Locate the cell with the specified text and output its [x, y] center coordinate. 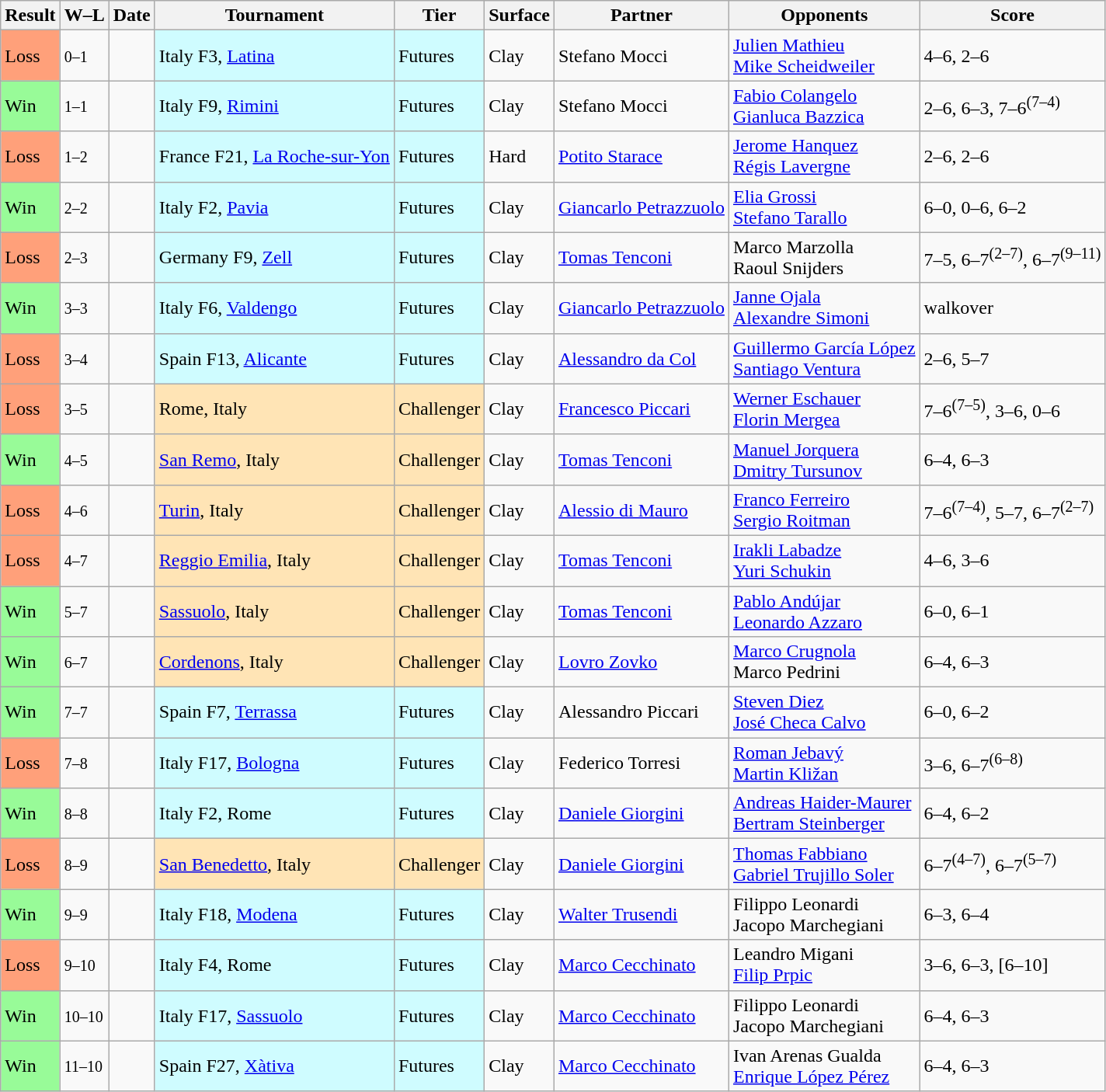
Francesco Piccari [642, 409]
Spain F7, Terrassa [274, 713]
Andreas Haider-Maurer Bertram Steinberger [824, 814]
Rome, Italy [274, 409]
2–6, 5–7 [1013, 359]
Italy F4, Rome [274, 965]
1–2 [84, 157]
Italy F17, Bologna [274, 763]
9–9 [84, 915]
Italy F2, Rome [274, 814]
5–7 [84, 610]
6–7 [84, 662]
Result [30, 16]
Alessandro da Col [642, 359]
Marco Crugnola Marco Pedrini [824, 662]
Pablo Andújar Leonardo Azzaro [824, 610]
3–6, 6–7(6–8) [1013, 763]
Spain F27, Xàtiva [274, 1066]
7–8 [84, 763]
Germany F9, Zell [274, 258]
Walter Trusendi [642, 915]
Elia Grossi Stefano Tarallo [824, 207]
Irakli Labadze Yuri Schukin [824, 561]
Italy F18, Modena [274, 915]
2–2 [84, 207]
Surface [520, 16]
Opponents [824, 16]
6–0, 6–1 [1013, 610]
Turin, Italy [274, 509]
Ivan Arenas Gualda Enrique López Pérez [824, 1066]
4–7 [84, 561]
Manuel Jorquera Dmitry Tursunov [824, 460]
W–L [84, 16]
8–9 [84, 864]
Thomas Fabbiano Gabriel Trujillo Soler [824, 864]
Reggio Emilia, Italy [274, 561]
Franco Ferreiro Sergio Roitman [824, 509]
3–3 [84, 308]
4–6, 3–6 [1013, 561]
walkover [1013, 308]
San Benedetto, Italy [274, 864]
Leandro Migani Filip Prpic [824, 965]
2–6, 6–3, 7–6(7–4) [1013, 106]
4–6, 2–6 [1013, 56]
3–4 [84, 359]
7–5, 6–7(2–7), 6–7(9–11) [1013, 258]
Steven Diez José Checa Calvo [824, 713]
Score [1013, 16]
Federico Torresi [642, 763]
4–5 [84, 460]
Lovro Zovko [642, 662]
Tournament [274, 16]
Marco Marzolla Raoul Snijders [824, 258]
1–1 [84, 106]
11–10 [84, 1066]
Fabio Colangelo Gianluca Bazzica [824, 106]
Alessio di Mauro [642, 509]
Roman Jebavý Martin Kližan [824, 763]
4–6 [84, 509]
Janne Ojala Alexandre Simoni [824, 308]
6–4, 6–2 [1013, 814]
Cordenons, Italy [274, 662]
2–3 [84, 258]
7–6(7–4), 5–7, 6–7(2–7) [1013, 509]
10–10 [84, 1016]
France F21, La Roche-sur-Yon [274, 157]
Italy F3, Latina [274, 56]
3–6, 6–3, [6–10] [1013, 965]
Spain F13, Alicante [274, 359]
Partner [642, 16]
0–1 [84, 56]
3–5 [84, 409]
7–6(7–5), 3–6, 0–6 [1013, 409]
San Remo, Italy [274, 460]
2–6, 2–6 [1013, 157]
7–7 [84, 713]
8–8 [84, 814]
Italy F6, Valdengo [274, 308]
Italy F9, Rimini [274, 106]
Sassuolo, Italy [274, 610]
Italy F17, Sassuolo [274, 1016]
Potito Starace [642, 157]
Werner Eschauer Florin Mergea [824, 409]
Alessandro Piccari [642, 713]
6–0, 6–2 [1013, 713]
6–3, 6–4 [1013, 915]
Jerome Hanquez Régis Lavergne [824, 157]
6–0, 0–6, 6–2 [1013, 207]
6–7(4–7), 6–7(5–7) [1013, 864]
Italy F2, Pavia [274, 207]
Guillermo García López Santiago Ventura [824, 359]
Hard [520, 157]
9–10 [84, 965]
Date [132, 16]
Tier [439, 16]
Julien Mathieu Mike Scheidweiler [824, 56]
